Return [x, y] of the center of cell containing provided text 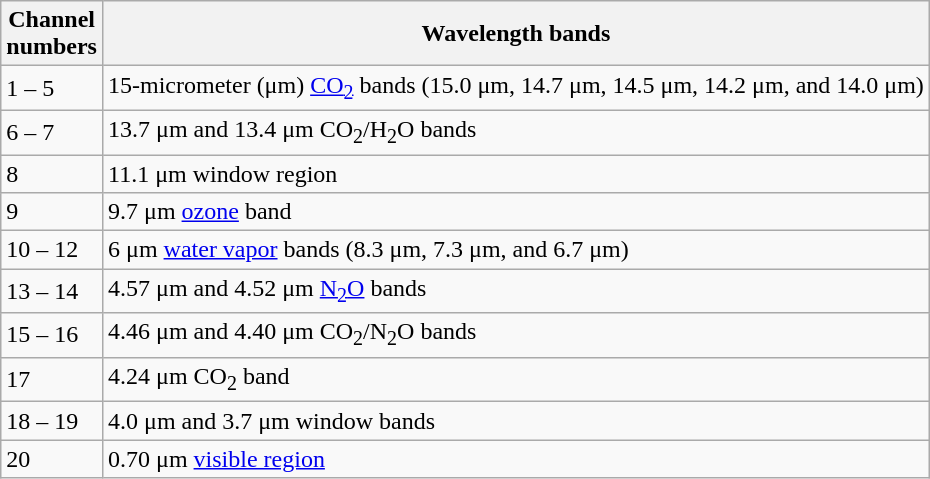
13 – 14 [52, 291]
4.57 μm and 4.52 μm N2O bands [516, 291]
20 [52, 459]
10 – 12 [52, 250]
0.70 μm visible region [516, 459]
Wavelength bands [516, 34]
6 μm water vapor bands (8.3 μm, 7.3 μm, and 6.7 μm) [516, 250]
6 – 7 [52, 132]
Channelnumbers [52, 34]
4.0 μm and 3.7 μm window bands [516, 421]
9 [52, 212]
13.7 μm and 13.4 μm CO2/H2O bands [516, 132]
11.1 μm window region [516, 173]
18 – 19 [52, 421]
15 – 16 [52, 335]
4.24 μm CO2 band [516, 379]
15-micrometer (μm) CO2 bands (15.0 μm, 14.7 μm, 14.5 μm, 14.2 μm, and 14.0 μm) [516, 88]
9.7 μm ozone band [516, 212]
17 [52, 379]
8 [52, 173]
4.46 μm and 4.40 μm CO2/N2O bands [516, 335]
1 – 5 [52, 88]
